Identify which cell holds the provided text, then report its (X, Y) central coordinate. 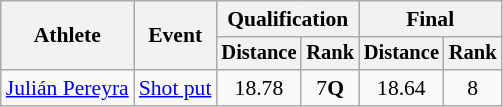
18.64 (402, 88)
7Q (330, 88)
18.78 (258, 88)
Julián Pereyra (68, 88)
Final (430, 19)
8 (473, 88)
Qualification (287, 19)
Event (176, 36)
Shot put (176, 88)
Athlete (68, 36)
